For the text-containing cell, return its midpoint in [x, y] coordinate format. 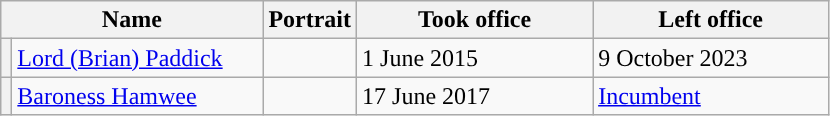
Name [132, 20]
Baroness Hamwee [138, 96]
9 October 2023 [711, 58]
Incumbent [711, 96]
Took office [475, 20]
Portrait [310, 20]
Lord (Brian) Paddick [138, 58]
1 June 2015 [475, 58]
17 June 2017 [475, 96]
Left office [711, 20]
